Output the (x, y) coordinate of the center of the cell containing the given text.  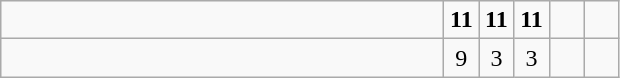
9 (462, 58)
